Return the (X, Y) coordinate for the center point of the cell that contains the specified text.  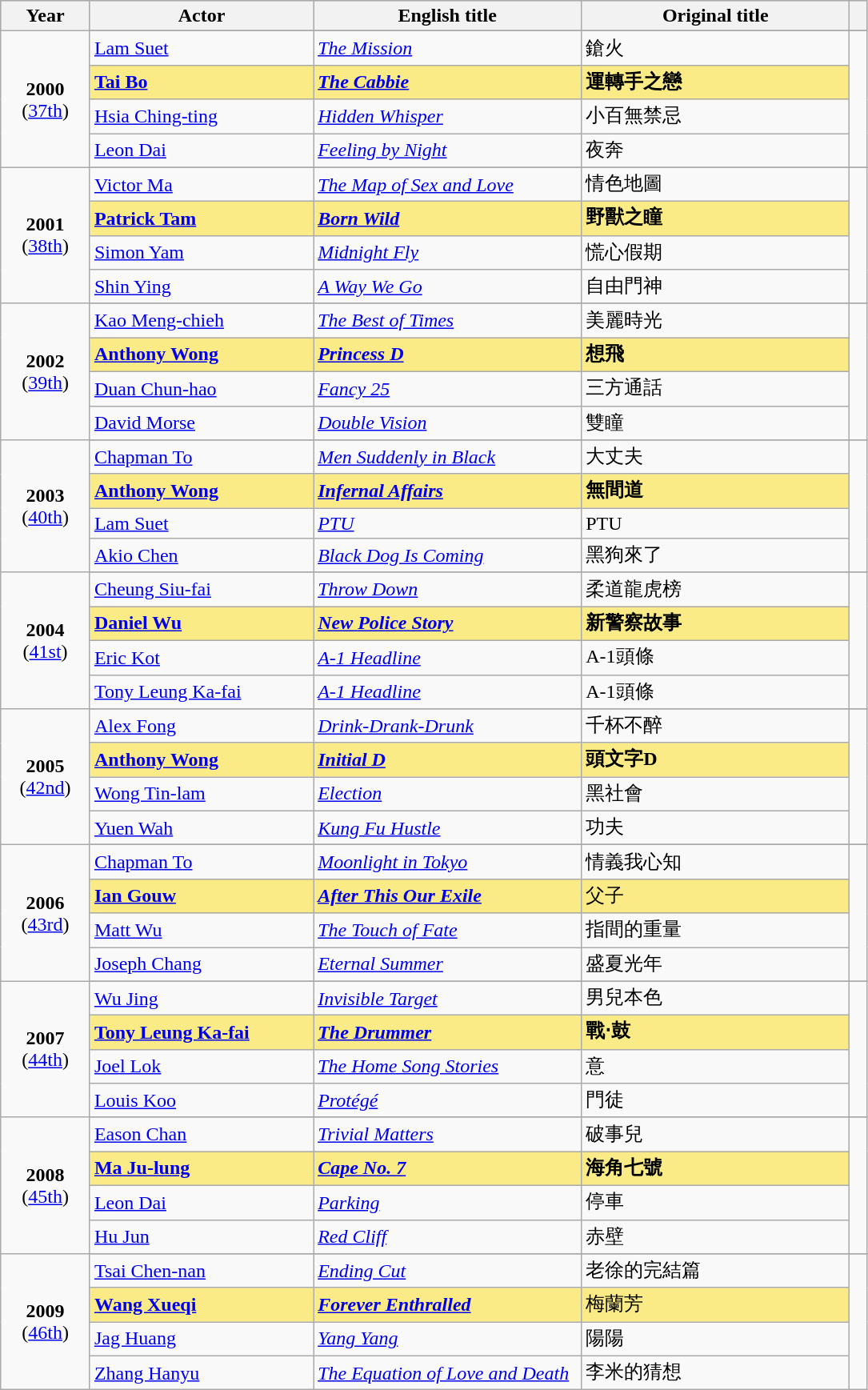
Tsai Chen-nan (202, 1271)
Joseph Chang (202, 965)
美麗時光 (715, 320)
Princess D (448, 355)
Victor Ma (202, 184)
2004(41st) (46, 640)
Wu Jing (202, 999)
Actor (202, 16)
Original title (715, 16)
2002(39th) (46, 371)
鎗火 (715, 48)
門徒 (715, 1101)
Parking (448, 1202)
夜奔 (715, 150)
Election (448, 794)
Cheung Siu-fai (202, 589)
The Map of Sex and Love (448, 184)
Wong Tin-lam (202, 794)
黑狗來了 (715, 555)
Initial D (448, 760)
情色地圖 (715, 184)
Jag Huang (202, 1340)
The Home Song Stories (448, 1066)
Cape No. 7 (448, 1168)
2006(43rd) (46, 913)
慌心假期 (715, 253)
指間的重量 (715, 930)
盛夏光年 (715, 965)
Wang Xueqi (202, 1304)
Hsia Ching-ting (202, 117)
Moonlight in Tokyo (448, 863)
Hidden Whisper (448, 117)
無間道 (715, 491)
English title (448, 16)
黑社會 (715, 794)
雙瞳 (715, 423)
Eternal Summer (448, 965)
Daniel Wu (202, 624)
Red Cliff (448, 1237)
破事兒 (715, 1135)
David Morse (202, 423)
Invisible Target (448, 999)
The Best of Times (448, 320)
功夫 (715, 827)
Matt Wu (202, 930)
Kao Meng-chieh (202, 320)
2000(37th) (46, 99)
梅蘭芳 (715, 1304)
The Touch of Fate (448, 930)
Double Vision (448, 423)
2005(42nd) (46, 777)
老徐的完結篇 (715, 1271)
Hu Jun (202, 1237)
The Drummer (448, 1032)
海角七號 (715, 1168)
父子 (715, 896)
Ian Gouw (202, 896)
Akio Chen (202, 555)
2003(40th) (46, 507)
Yang Yang (448, 1340)
Forever Enthralled (448, 1304)
Duan Chun-hao (202, 389)
頭文字D (715, 760)
野獸之瞳 (715, 219)
2008(45th) (46, 1185)
赤壁 (715, 1237)
Born Wild (448, 219)
Black Dog Is Coming (448, 555)
2001(38th) (46, 235)
After This Our Exile (448, 896)
小百無禁忌 (715, 117)
想飛 (715, 355)
Shin Ying (202, 286)
Ending Cut (448, 1271)
三方通話 (715, 389)
情義我心知 (715, 863)
千杯不醉 (715, 727)
停車 (715, 1202)
2009(46th) (46, 1322)
Throw Down (448, 589)
2007(44th) (46, 1049)
運轉手之戀 (715, 82)
Simon Yam (202, 253)
新警察故事 (715, 624)
Ma Ju-lung (202, 1168)
戰‧鼓 (715, 1032)
New Police Story (448, 624)
Eric Kot (202, 658)
意 (715, 1066)
Kung Fu Hustle (448, 827)
Fancy 25 (448, 389)
李米的猜想 (715, 1373)
A Way We Go (448, 286)
Patrick Tam (202, 219)
Protégé (448, 1101)
Year (46, 16)
Tai Bo (202, 82)
男兒本色 (715, 999)
大丈夫 (715, 458)
Zhang Hanyu (202, 1373)
陽陽 (715, 1340)
Feeling by Night (448, 150)
The Mission (448, 48)
The Equation of Love and Death (448, 1373)
Alex Fong (202, 727)
柔道龍虎榜 (715, 589)
Midnight Fly (448, 253)
The Cabbie (448, 82)
Trivial Matters (448, 1135)
Joel Lok (202, 1066)
Men Suddenly in Black (448, 458)
Yuen Wah (202, 827)
Eason Chan (202, 1135)
Louis Koo (202, 1101)
Infernal Affairs (448, 491)
自由門神 (715, 286)
Drink-Drank-Drunk (448, 727)
